From the cell containing the given text, extract its center point as (x, y) coordinate. 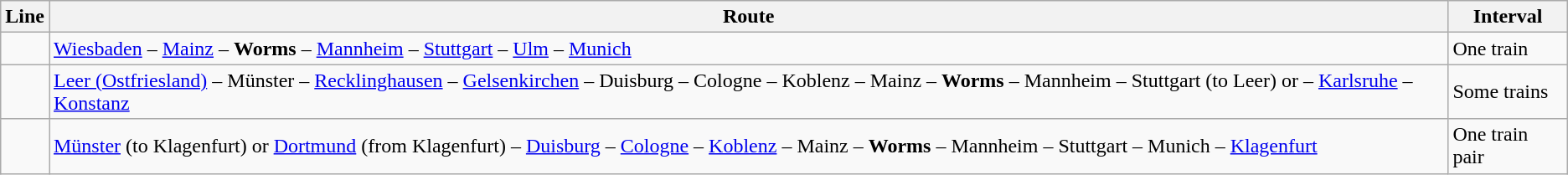
One train pair (1508, 146)
Wiesbaden – Mainz – Worms – Mannheim – Stuttgart – Ulm – Munich (748, 49)
Line (25, 17)
One train (1508, 49)
Interval (1508, 17)
Some trains (1508, 92)
Route (748, 17)
Münster (to Klagenfurt) or Dortmund (from Klagenfurt) – Duisburg – Cologne – Koblenz – Mainz – Worms – Mannheim – Stuttgart – Munich – Klagenfurt (748, 146)
